Locate the cell with the specified text and output its [X, Y] center coordinate. 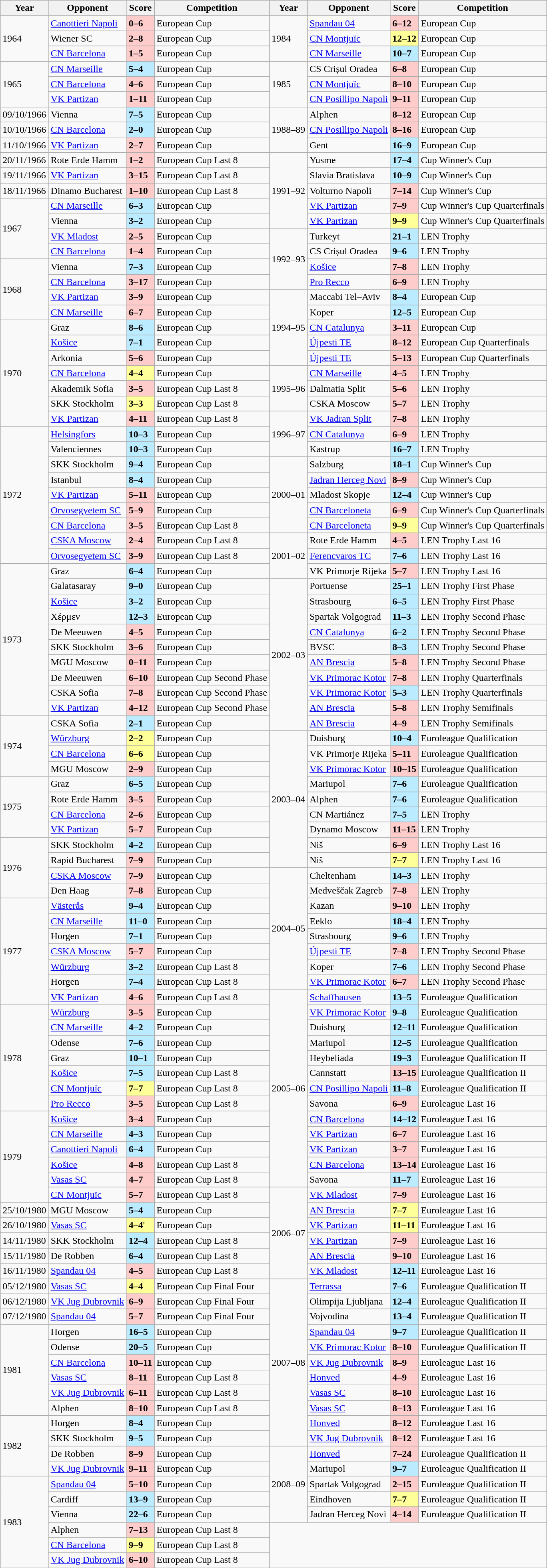
Istanbul [87, 480]
Cheltenham [349, 875]
4–3 [140, 1134]
22–6 [140, 1514]
09/10/1966 [24, 114]
26/10/1980 [24, 1225]
Den Haag [87, 890]
Cardiff [87, 1499]
1–4 [140, 251]
1–5 [140, 54]
1975 [24, 807]
Ferencvaros TC [349, 556]
1996–97 [289, 434]
19/11/1966 [24, 175]
8–6 [140, 327]
13–4 [405, 1317]
Turkeyt [349, 236]
Rapid Bucharest [87, 860]
1978 [24, 1058]
07/12/1980 [24, 1317]
14/11/1980 [24, 1241]
4–14 [405, 1514]
06/12/1980 [24, 1301]
Dinamo Bucharest [87, 191]
18–4 [405, 921]
05/12/1980 [24, 1286]
Akademik Sofia [87, 388]
1988–89 [289, 130]
2–5 [140, 236]
Mladost Skopje [349, 495]
Eeklo [349, 921]
17–4 [405, 160]
1–2 [140, 160]
10–11 [140, 1362]
Yusme [349, 160]
2004–05 [289, 928]
6–2 [405, 632]
1992–93 [289, 259]
16–7 [405, 449]
Schaffhausen [349, 997]
5–10 [140, 1484]
4–12 [140, 708]
21–1 [405, 236]
Dynamo Moscow [349, 830]
1991–92 [289, 190]
1994–95 [289, 327]
1970 [24, 373]
Χέρμεν [87, 616]
1977 [24, 951]
20–5 [140, 1347]
2–15 [405, 1484]
11–11 [405, 1225]
2001–02 [289, 556]
1995–96 [289, 388]
2002–03 [289, 655]
Västerås [87, 906]
2006–07 [289, 1233]
6–8 [405, 69]
1972 [24, 495]
18/11/1966 [24, 191]
14–3 [405, 875]
13–14 [405, 1165]
Cannstatt [349, 1073]
1981 [24, 1370]
Helsingfors [87, 434]
12–3 [140, 616]
19–3 [405, 1058]
1984 [289, 38]
7–24 [405, 1454]
11–8 [405, 1088]
1967 [24, 229]
2–9 [140, 769]
2003–04 [289, 800]
VK Jadran Split [349, 419]
Salzburg [349, 465]
6–11 [140, 1392]
5–9 [140, 510]
18–1 [405, 465]
9–8 [405, 1012]
CN Martiánez [349, 814]
Slavia Bratislava [349, 175]
2007–08 [289, 1363]
13–5 [405, 997]
5–13 [405, 358]
1964 [24, 38]
Valenciennes [87, 449]
1968 [24, 289]
2–0 [140, 130]
Wiener SC [87, 38]
Gent [349, 145]
Maccabi Tel–Aviv [349, 297]
1965 [24, 84]
3–11 [405, 327]
13–15 [405, 1073]
0–11 [140, 662]
3–7 [405, 1149]
16–5 [140, 1332]
10/10/1966 [24, 130]
Portuense [349, 586]
11–0 [140, 921]
13–9 [140, 1499]
Vojvodina [349, 1317]
2–1 [140, 723]
4–11 [140, 419]
10–7 [405, 54]
7–4 [140, 982]
Arkonia [87, 358]
6–6 [140, 754]
Olimpija Ljubljana [349, 1301]
7–14 [405, 191]
1982 [24, 1446]
16/11/1980 [24, 1271]
3–4 [140, 1119]
9–0 [140, 586]
Galatasaray [87, 586]
11/10/1966 [24, 145]
10–1 [140, 1058]
1–11 [140, 99]
3–15 [140, 175]
7–3 [140, 267]
11–15 [405, 830]
Terrassa [349, 1286]
Kazan [349, 906]
10–15 [405, 769]
10–9 [405, 175]
1974 [24, 746]
1979 [24, 1157]
Medveščak Zagreb [349, 890]
8–3 [405, 647]
Heybeliada [349, 1058]
20/11/1966 [24, 160]
1–10 [140, 191]
1983 [24, 1522]
8–11 [140, 1377]
2–6 [140, 814]
5–3 [405, 693]
10–4 [405, 738]
Kastrup [349, 449]
Dalmatia Split [349, 388]
2000–01 [289, 495]
Eindhoven [349, 1499]
14–12 [405, 1119]
2–8 [140, 38]
4–7 [140, 1180]
2–2 [140, 738]
6–12 [405, 23]
8–16 [405, 130]
12–12 [405, 38]
16–9 [405, 145]
11–3 [405, 616]
2008–09 [289, 1484]
BVSC [349, 647]
6–3 [140, 206]
1976 [24, 868]
3–17 [140, 282]
11–7 [405, 1180]
Volturno Napoli [349, 191]
4–4' [140, 1225]
2–4 [140, 541]
25–1 [405, 586]
0–6 [140, 23]
3–6 [140, 647]
1973 [24, 640]
1985 [289, 84]
9–5 [140, 1438]
8–13 [405, 1408]
3–3 [140, 403]
2–7 [140, 145]
15/11/1980 [24, 1256]
25/10/1980 [24, 1210]
4–8 [140, 1165]
7–13 [140, 1530]
2005–06 [289, 1088]
